Search for the cell housing the specified text and yield its [X, Y] center coordinate. 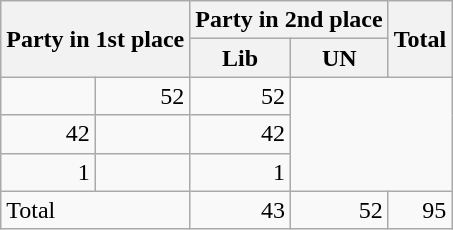
43 [240, 210]
Party in 2nd place [289, 20]
Party in 1st place [96, 39]
Lib [240, 58]
UN [339, 58]
95 [420, 210]
